Return (X, Y) of the center of cell containing provided text 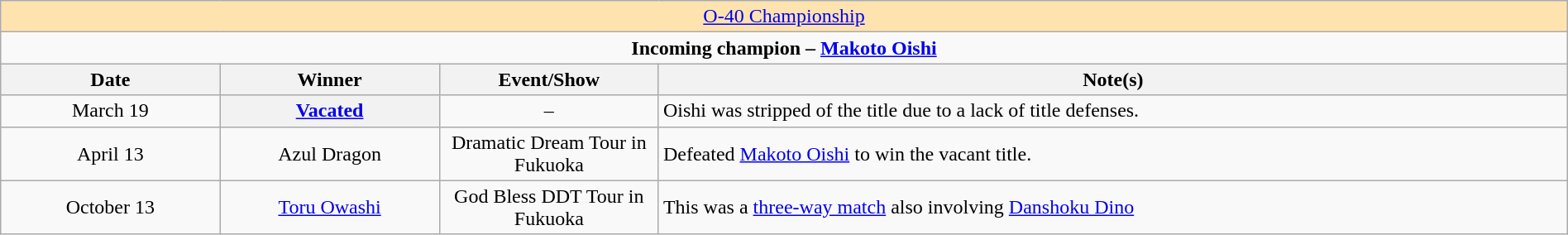
Date (111, 79)
Toru Owashi (329, 207)
Defeated Makoto Oishi to win the vacant title. (1113, 154)
Azul Dragon (329, 154)
This was a three-way match also involving Danshoku Dino (1113, 207)
Winner (329, 79)
O-40 Championship (784, 17)
March 19 (111, 111)
Vacated (329, 111)
Incoming champion – Makoto Oishi (784, 48)
Oishi was stripped of the title due to a lack of title defenses. (1113, 111)
Dramatic Dream Tour in Fukuoka (549, 154)
April 13 (111, 154)
– (549, 111)
God Bless DDT Tour in Fukuoka (549, 207)
Event/Show (549, 79)
Note(s) (1113, 79)
October 13 (111, 207)
